Detect which cell encompasses the target text, then output its (X, Y) center coordinate. 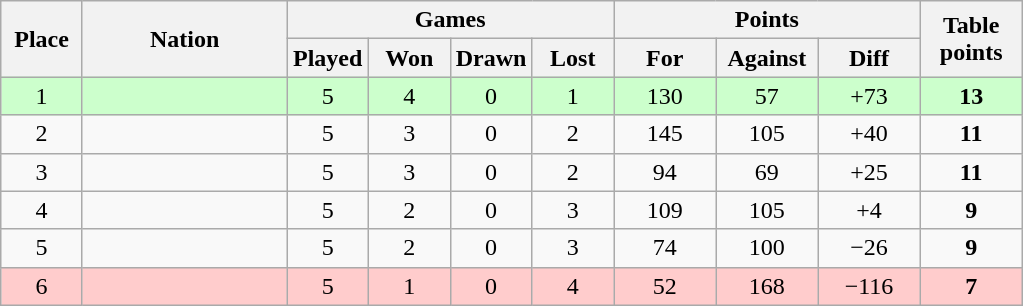
94 (665, 172)
69 (767, 172)
+25 (869, 172)
57 (767, 96)
Tablepoints (971, 39)
+73 (869, 96)
Drawn (491, 58)
Lost (573, 58)
Place (42, 39)
7 (971, 286)
Nation (184, 39)
74 (665, 248)
−26 (869, 248)
52 (665, 286)
Played (328, 58)
145 (665, 134)
13 (971, 96)
109 (665, 210)
6 (42, 286)
Games (450, 20)
+40 (869, 134)
+4 (869, 210)
For (665, 58)
168 (767, 286)
−116 (869, 286)
Diff (869, 58)
Against (767, 58)
100 (767, 248)
Won (409, 58)
130 (665, 96)
Points (767, 20)
